For the text-containing cell, return its midpoint in (x, y) coordinate format. 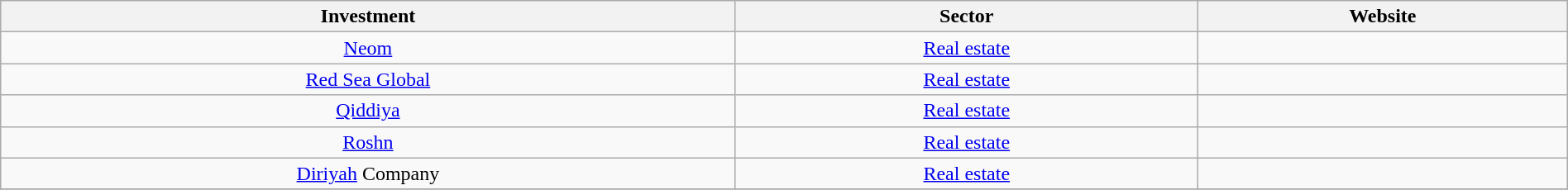
Website (1383, 17)
Sector (966, 17)
Roshn (368, 142)
Neom (368, 48)
Diriyah Company (368, 173)
Investment (368, 17)
Qiddiya (368, 111)
Red Sea Global (368, 79)
